Return the [x, y] coordinate for the center point of the cell that contains the specified text.  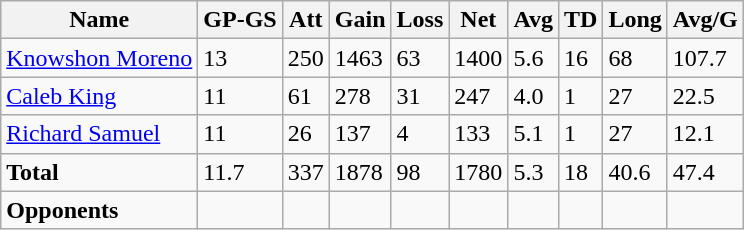
TD [580, 20]
Knowshon Moreno [100, 58]
26 [306, 134]
12.1 [705, 134]
Att [306, 20]
68 [635, 58]
4 [420, 134]
61 [306, 96]
Name [100, 20]
63 [420, 58]
337 [306, 172]
1780 [478, 172]
133 [478, 134]
Loss [420, 20]
1400 [478, 58]
Total [100, 172]
278 [360, 96]
GP-GS [240, 20]
1878 [360, 172]
Opponents [100, 210]
137 [360, 134]
13 [240, 58]
Caleb King [100, 96]
47.4 [705, 172]
Richard Samuel [100, 134]
40.6 [635, 172]
Gain [360, 20]
31 [420, 96]
5.1 [534, 134]
Long [635, 20]
247 [478, 96]
18 [580, 172]
5.6 [534, 58]
16 [580, 58]
22.5 [705, 96]
1463 [360, 58]
4.0 [534, 96]
5.3 [534, 172]
11.7 [240, 172]
250 [306, 58]
Avg [534, 20]
Avg/G [705, 20]
98 [420, 172]
107.7 [705, 58]
Net [478, 20]
